Scan for the cell matching the given text and deliver its [x, y] coordinate at center. 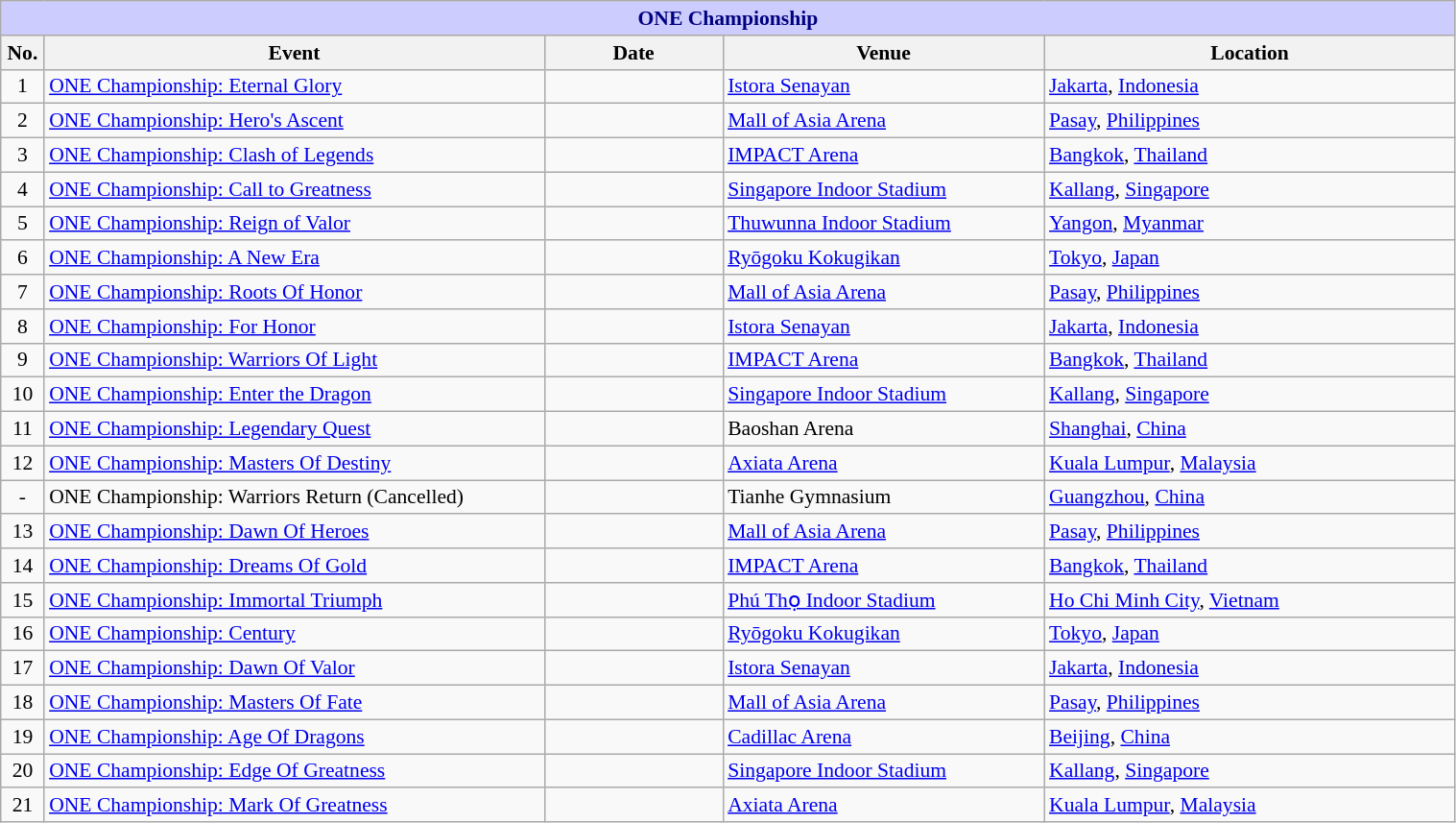
2 [23, 121]
ONE Championship: Masters Of Fate [294, 703]
ONE Championship: Dreams Of Gold [294, 566]
ONE Championship [728, 18]
16 [23, 634]
Shanghai, China [1250, 429]
ONE Championship: Edge Of Greatness [294, 771]
15 [23, 600]
7 [23, 292]
Venue [883, 53]
ONE Championship: Warriors Of Light [294, 360]
Date [633, 53]
8 [23, 327]
3 [23, 156]
13 [23, 532]
20 [23, 771]
Phú Thọ Indoor Stadium [883, 600]
ONE Championship: Eternal Glory [294, 86]
ONE Championship: For Honor [294, 327]
Location [1250, 53]
18 [23, 703]
10 [23, 395]
12 [23, 463]
9 [23, 360]
ONE Championship: Legendary Quest [294, 429]
ONE Championship: Dawn Of Valor [294, 668]
Event [294, 53]
- [23, 497]
Cadillac Arena [883, 737]
5 [23, 224]
Tianhe Gymnasium [883, 497]
19 [23, 737]
ONE Championship: Reign of Valor [294, 224]
ONE Championship: Age Of Dragons [294, 737]
14 [23, 566]
17 [23, 668]
ONE Championship: Immortal Triumph [294, 600]
11 [23, 429]
Beijing, China [1250, 737]
ONE Championship: Clash of Legends [294, 156]
ONE Championship: Mark Of Greatness [294, 806]
21 [23, 806]
No. [23, 53]
ONE Championship: Dawn Of Heroes [294, 532]
ONE Championship: Hero's Ascent [294, 121]
ONE Championship: Masters Of Destiny [294, 463]
ONE Championship: Warriors Return (Cancelled) [294, 497]
ONE Championship: Enter the Dragon [294, 395]
Baoshan Arena [883, 429]
ONE Championship: Call to Greatness [294, 189]
6 [23, 258]
Ho Chi Minh City, Vietnam [1250, 600]
4 [23, 189]
Yangon, Myanmar [1250, 224]
Thuwunna Indoor Stadium [883, 224]
1 [23, 86]
ONE Championship: A New Era [294, 258]
Guangzhou, China [1250, 497]
ONE Championship: Century [294, 634]
ONE Championship: Roots Of Honor [294, 292]
